Determine the (X, Y) coordinate at the center of the cell enclosing the given text.  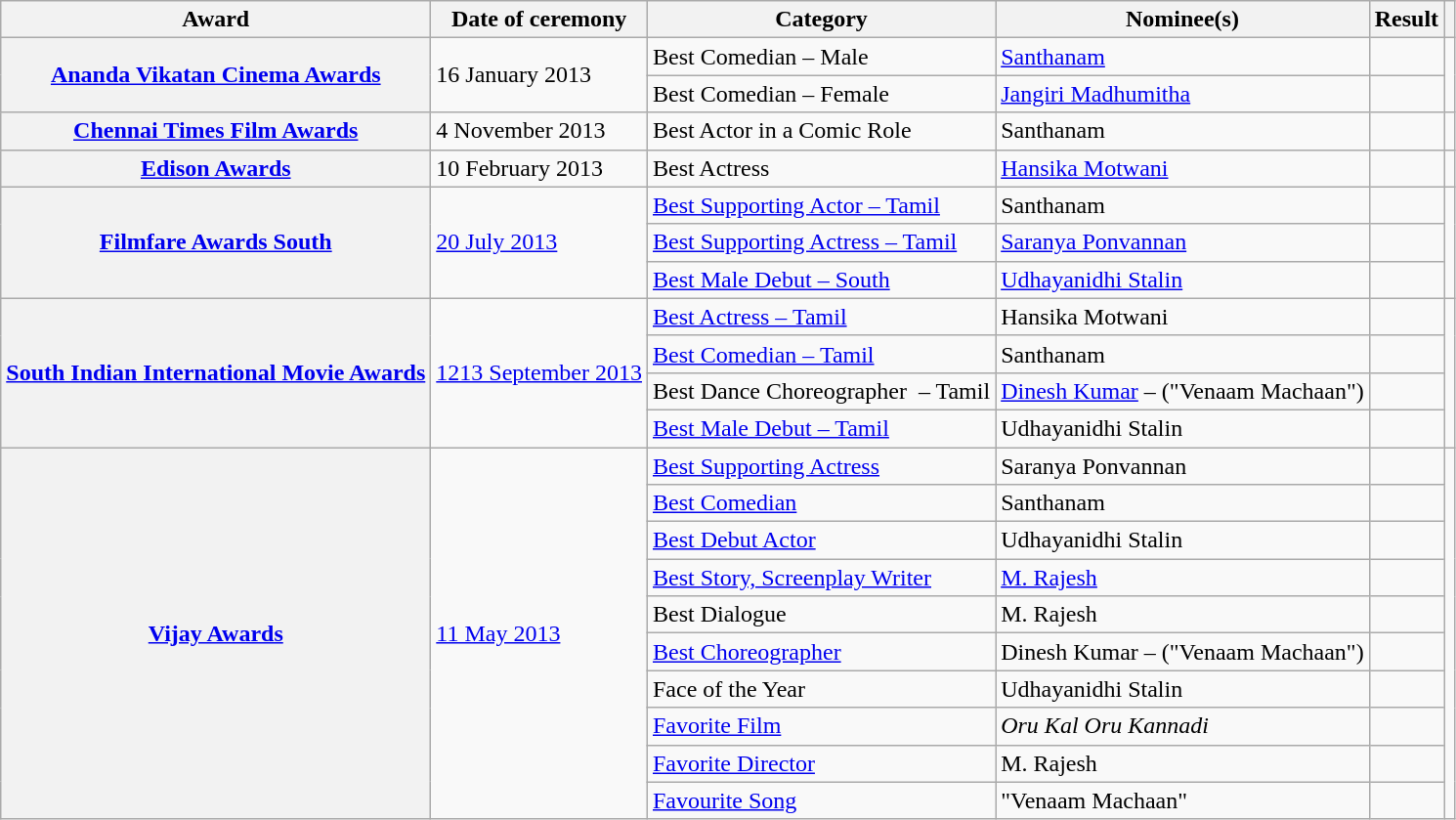
Best Comedian – Tamil (821, 354)
Best Male Debut – Tamil (821, 428)
Best Actress – Tamil (821, 317)
Jangiri Madhumitha (1182, 94)
Best Male Debut – South (821, 280)
16 January 2013 (539, 75)
Nominee(s) (1182, 20)
Edison Awards (216, 168)
Best Dance Choreographer – Tamil (821, 391)
Favourite Song (821, 800)
Award (216, 20)
Best Actress (821, 168)
Face of the Year (821, 689)
South Indian International Movie Awards (216, 372)
Favorite Film (821, 726)
1213 September 2013 (539, 372)
Oru Kal Oru Kannadi (1182, 726)
Best Story, Screenplay Writer (821, 578)
Result (1406, 20)
Best Supporting Actress (821, 466)
Best Comedian – Female (821, 94)
Date of ceremony (539, 20)
Chennai Times Film Awards (216, 131)
Best Choreographer (821, 652)
Ananda Vikatan Cinema Awards (216, 75)
"Venaam Machaan" (1182, 800)
Filmfare Awards South (216, 242)
Favorite Director (821, 763)
Best Supporting Actor – Tamil (821, 205)
Best Dialogue (821, 615)
Best Debut Actor (821, 540)
Best Comedian (821, 503)
11 May 2013 (539, 633)
Category (821, 20)
10 February 2013 (539, 168)
Best Supporting Actress – Tamil (821, 242)
4 November 2013 (539, 131)
Best Actor in a Comic Role (821, 131)
Vijay Awards (216, 633)
Best Comedian – Male (821, 57)
20 July 2013 (539, 242)
